Capture the cell that displays the provided text and extract its [X, Y] central coordinate. 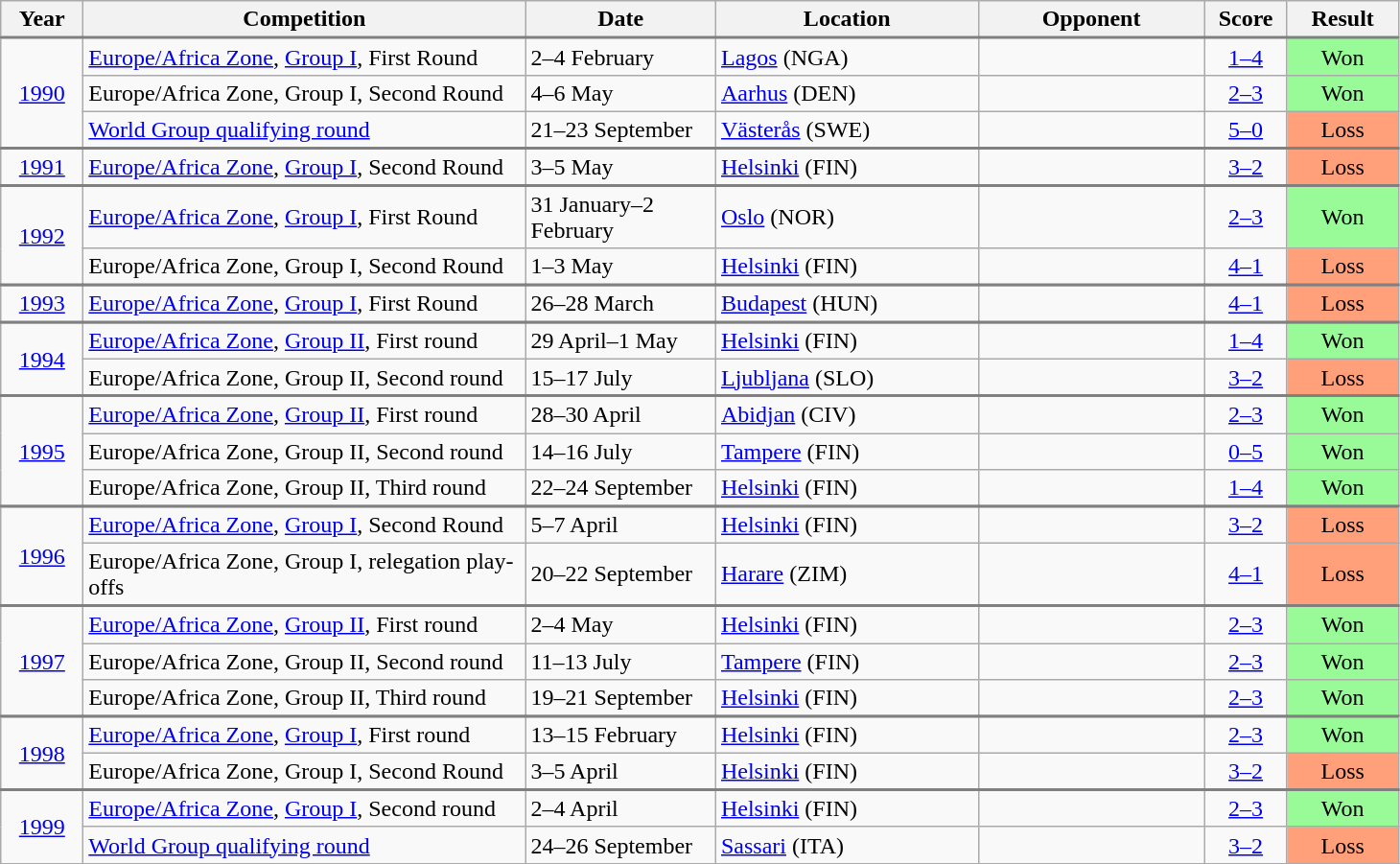
11–13 July [621, 661]
Ljubljana (SLO) [847, 378]
21–23 September [621, 129]
Västerås (SWE) [847, 129]
5–7 April [621, 525]
31 January–2 February [621, 217]
26–28 March [621, 303]
2–4 April [621, 809]
2–4 May [621, 625]
2–4 February [621, 58]
Location [847, 19]
1998 [42, 754]
3–5 May [621, 167]
Result [1342, 19]
Harare (ZIM) [847, 575]
Europe/Africa Zone, Group I, Second round [305, 809]
Europe/Africa Zone, Group I, relegation play-offs [305, 575]
3–5 April [621, 771]
Europe/Africa Zone, Group I, First round [305, 735]
1–3 May [621, 267]
Abidjan (CIV) [847, 414]
5–0 [1246, 129]
Sassari (ITA) [847, 845]
Lagos (NGA) [847, 58]
20–22 September [621, 575]
1993 [42, 303]
14–16 July [621, 452]
Budapest (HUN) [847, 303]
24–26 September [621, 845]
1990 [42, 94]
4–6 May [621, 93]
Date [621, 19]
1996 [42, 556]
29 April–1 May [621, 341]
Aarhus (DEN) [847, 93]
1999 [42, 827]
Score [1246, 19]
19–21 September [621, 698]
28–30 April [621, 414]
Year [42, 19]
0–5 [1246, 452]
15–17 July [621, 378]
Oslo (NOR) [847, 217]
1997 [42, 662]
1995 [42, 451]
1994 [42, 359]
1991 [42, 167]
Competition [305, 19]
1992 [42, 235]
22–24 September [621, 488]
13–15 February [621, 735]
Opponent [1091, 19]
